Capture the cell that displays the provided text and extract its [X, Y] central coordinate. 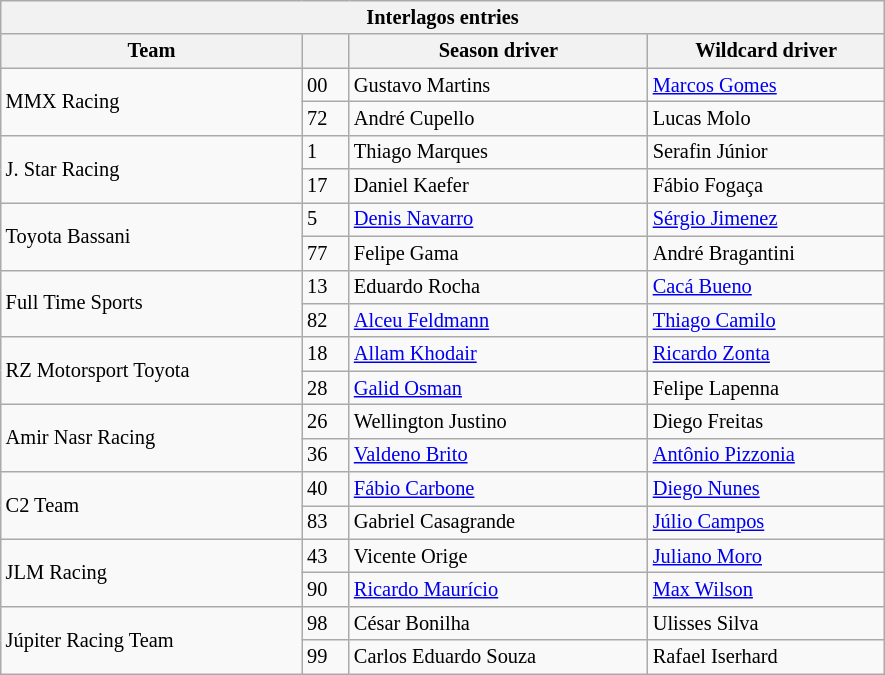
André Cupello [498, 118]
Gabriel Casagrande [498, 522]
Amir Nasr Racing [152, 438]
J. Star Racing [152, 168]
77 [326, 253]
99 [326, 657]
Ricardo Zonta [766, 354]
Cacá Bueno [766, 287]
Diego Freitas [766, 421]
98 [326, 623]
1 [326, 152]
36 [326, 455]
Valdeno Brito [498, 455]
JLM Racing [152, 572]
Gustavo Martins [498, 85]
Júlio Campos [766, 522]
Carlos Eduardo Souza [498, 657]
17 [326, 186]
83 [326, 522]
C2 Team [152, 506]
Team [152, 51]
André Bragantini [766, 253]
Fábio Fogaça [766, 186]
Felipe Lapenna [766, 388]
Galid Osman [498, 388]
Interlagos entries [443, 17]
Full Time Sports [152, 304]
28 [326, 388]
18 [326, 354]
Thiago Marques [498, 152]
Vicente Orige [498, 556]
40 [326, 489]
26 [326, 421]
Toyota Bassani [152, 236]
Antônio Pizzonia [766, 455]
Max Wilson [766, 589]
Juliano Moro [766, 556]
RZ Motorsport Toyota [152, 370]
Rafael Iserhard [766, 657]
Serafin Júnior [766, 152]
82 [326, 320]
Diego Nunes [766, 489]
00 [326, 85]
MMX Racing [152, 102]
72 [326, 118]
Sérgio Jimenez [766, 219]
43 [326, 556]
90 [326, 589]
Allam Khodair [498, 354]
Ulisses Silva [766, 623]
Alceu Feldmann [498, 320]
Wellington Justino [498, 421]
Daniel Kaefer [498, 186]
5 [326, 219]
Felipe Gama [498, 253]
Lucas Molo [766, 118]
Denis Navarro [498, 219]
Ricardo Maurício [498, 589]
Júpiter Racing Team [152, 640]
Thiago Camilo [766, 320]
Wildcard driver [766, 51]
Season driver [498, 51]
Eduardo Rocha [498, 287]
13 [326, 287]
César Bonilha [498, 623]
Fábio Carbone [498, 489]
Marcos Gomes [766, 85]
